Detect which cell encompasses the target text, then output its [X, Y] center coordinate. 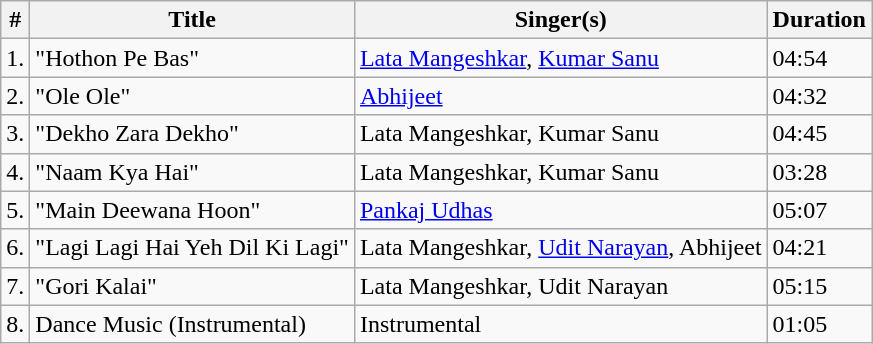
"Hothon Pe Bas" [192, 58]
Instrumental [560, 324]
03:28 [819, 172]
4. [16, 172]
04:21 [819, 248]
3. [16, 134]
"Dekho Zara Dekho" [192, 134]
05:15 [819, 286]
5. [16, 210]
2. [16, 96]
Title [192, 20]
1. [16, 58]
6. [16, 248]
8. [16, 324]
04:54 [819, 58]
Duration [819, 20]
Abhijeet [560, 96]
Singer(s) [560, 20]
"Ole Ole" [192, 96]
Pankaj Udhas [560, 210]
# [16, 20]
Dance Music (Instrumental) [192, 324]
"Lagi Lagi Hai Yeh Dil Ki Lagi" [192, 248]
"Gori Kalai" [192, 286]
04:32 [819, 96]
"Naam Kya Hai" [192, 172]
Lata Mangeshkar, Udit Narayan, Abhijeet [560, 248]
Lata Mangeshkar, Udit Narayan [560, 286]
01:05 [819, 324]
7. [16, 286]
04:45 [819, 134]
05:07 [819, 210]
"Main Deewana Hoon" [192, 210]
